Detect which cell encompasses the target text, then output its (x, y) center coordinate. 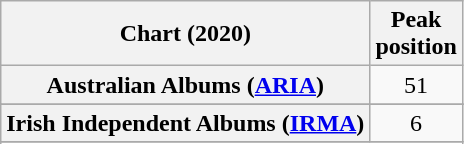
Peakposition (416, 34)
Irish Independent Albums (IRMA) (186, 123)
6 (416, 123)
Chart (2020) (186, 34)
51 (416, 85)
Australian Albums (ARIA) (186, 85)
